Determine the (x, y) coordinate at the center of the cell enclosing the given text.  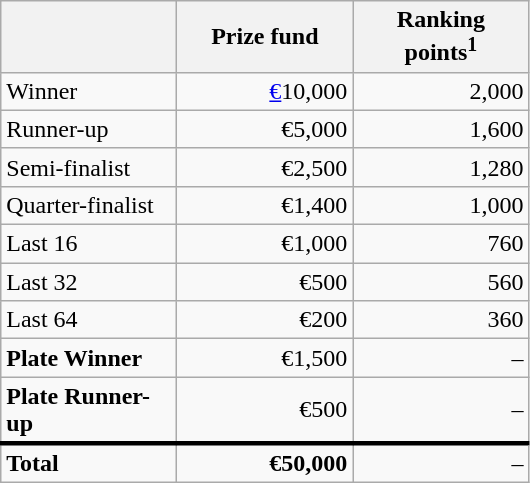
Last 64 (89, 320)
Quarter-finalist (89, 205)
€50,000 (265, 463)
560 (441, 282)
1,000 (441, 205)
1,280 (441, 167)
€200 (265, 320)
Winner (89, 91)
€1,400 (265, 205)
€1,500 (265, 358)
Last 32 (89, 282)
1,600 (441, 129)
Semi-finalist (89, 167)
€5,000 (265, 129)
Total (89, 463)
360 (441, 320)
€1,000 (265, 244)
2,000 (441, 91)
Plate Runner-up (89, 410)
Last 16 (89, 244)
€2,500 (265, 167)
Runner-up (89, 129)
Ranking points1 (441, 37)
Plate Winner (89, 358)
760 (441, 244)
€10,000 (265, 91)
Prize fund (265, 37)
